Identify which cell holds the provided text, then report its (X, Y) central coordinate. 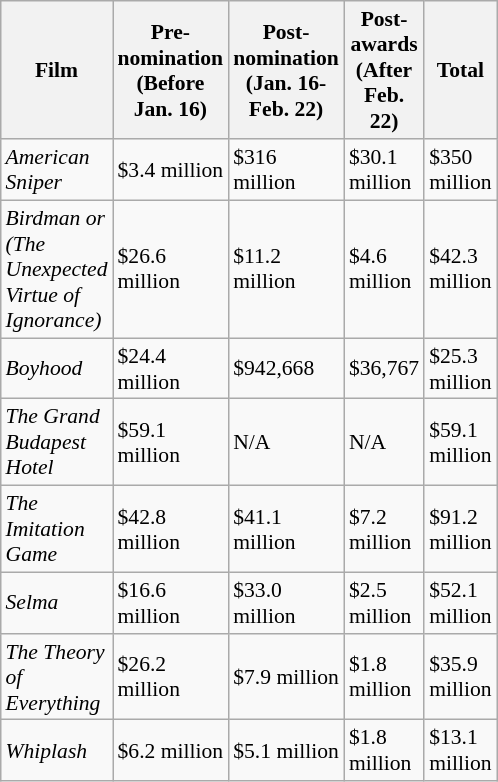
$3.4 million (170, 170)
$2.5 million (384, 602)
$7.9 million (286, 676)
$42.3 million (460, 269)
Whiplash (56, 750)
$5.1 million (286, 750)
The Imitation Game (56, 528)
$91.2 million (460, 528)
$24.4 million (170, 368)
$316 million (286, 170)
American Sniper (56, 170)
$26.6 million (170, 269)
Total (460, 70)
$33.0 million (286, 602)
Post-nomination(Jan. 16-Feb. 22) (286, 70)
$52.1 million (460, 602)
The Grand Budapest Hotel (56, 442)
$4.6 million (384, 269)
Post-awards(After Feb. 22) (384, 70)
$25.3 million (460, 368)
$16.6 million (170, 602)
$11.2 million (286, 269)
$13.1 million (460, 750)
Film (56, 70)
$6.2 million (170, 750)
Pre-nomination(Before Jan. 16) (170, 70)
$36,767 (384, 368)
$942,668 (286, 368)
$35.9 million (460, 676)
Boyhood (56, 368)
$30.1 million (384, 170)
Selma (56, 602)
Birdman or (The Unexpected Virtue of Ignorance) (56, 269)
$350 million (460, 170)
$7.2 million (384, 528)
$42.8 million (170, 528)
$26.2 million (170, 676)
The Theory of Everything (56, 676)
$41.1 million (286, 528)
